Search for the cell housing the specified text and yield its [X, Y] center coordinate. 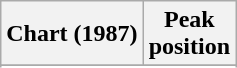
Peakposition [189, 34]
Chart (1987) [72, 34]
